Provide the [x, y] coordinate of the cell's center where the given text is located.  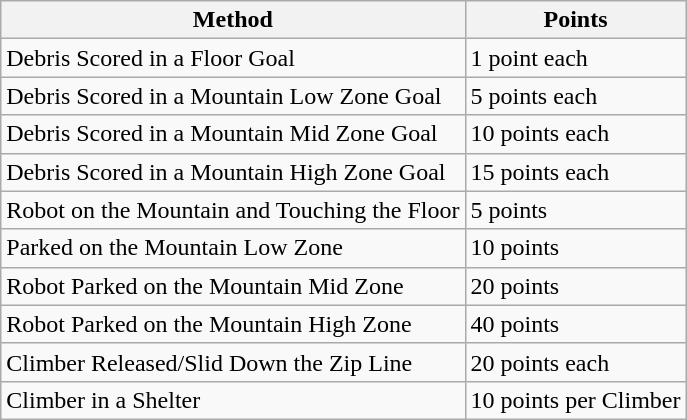
Robot Parked on the Mountain Mid Zone [233, 286]
Debris Scored in a Mountain Low Zone Goal [233, 96]
Points [576, 20]
Climber in a Shelter [233, 400]
Robot on the Mountain and Touching the Floor [233, 210]
20 points each [576, 362]
Debris Scored in a Mountain High Zone Goal [233, 172]
1 point each [576, 58]
Climber Released/Slid Down the Zip Line [233, 362]
Debris Scored in a Floor Goal [233, 58]
20 points [576, 286]
10 points per Climber [576, 400]
Method [233, 20]
Robot Parked on the Mountain High Zone [233, 324]
5 points [576, 210]
Debris Scored in a Mountain Mid Zone Goal [233, 134]
5 points each [576, 96]
15 points each [576, 172]
Parked on the Mountain Low Zone [233, 248]
10 points [576, 248]
10 points each [576, 134]
40 points [576, 324]
